Extract the [x, y] coordinate from the center of the cell holding the provided text.  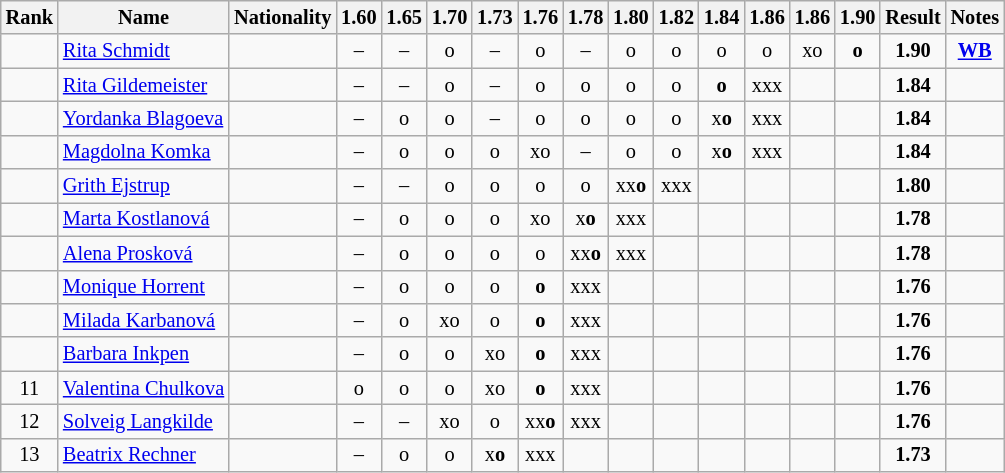
1.70 [450, 17]
Barbara Inkpen [144, 354]
Yordanka Blagoeva [144, 118]
Nationality [282, 17]
Milada Karbanová [144, 320]
Name [144, 17]
1.82 [676, 17]
Notes [975, 17]
1.65 [404, 17]
12 [30, 421]
1.60 [358, 17]
Result [912, 17]
13 [30, 455]
Marta Kostlanová [144, 219]
Magdolna Komka [144, 152]
Monique Horrent [144, 287]
Rita Gildemeister [144, 85]
Rank [30, 17]
Grith Ejstrup [144, 186]
Rita Schmidt [144, 51]
Alena Prosková [144, 253]
Beatrix Rechner [144, 455]
Solveig Langkilde [144, 421]
11 [30, 388]
Valentina Chulkova [144, 388]
WB [975, 51]
